For the text-containing cell, return its midpoint in [x, y] coordinate format. 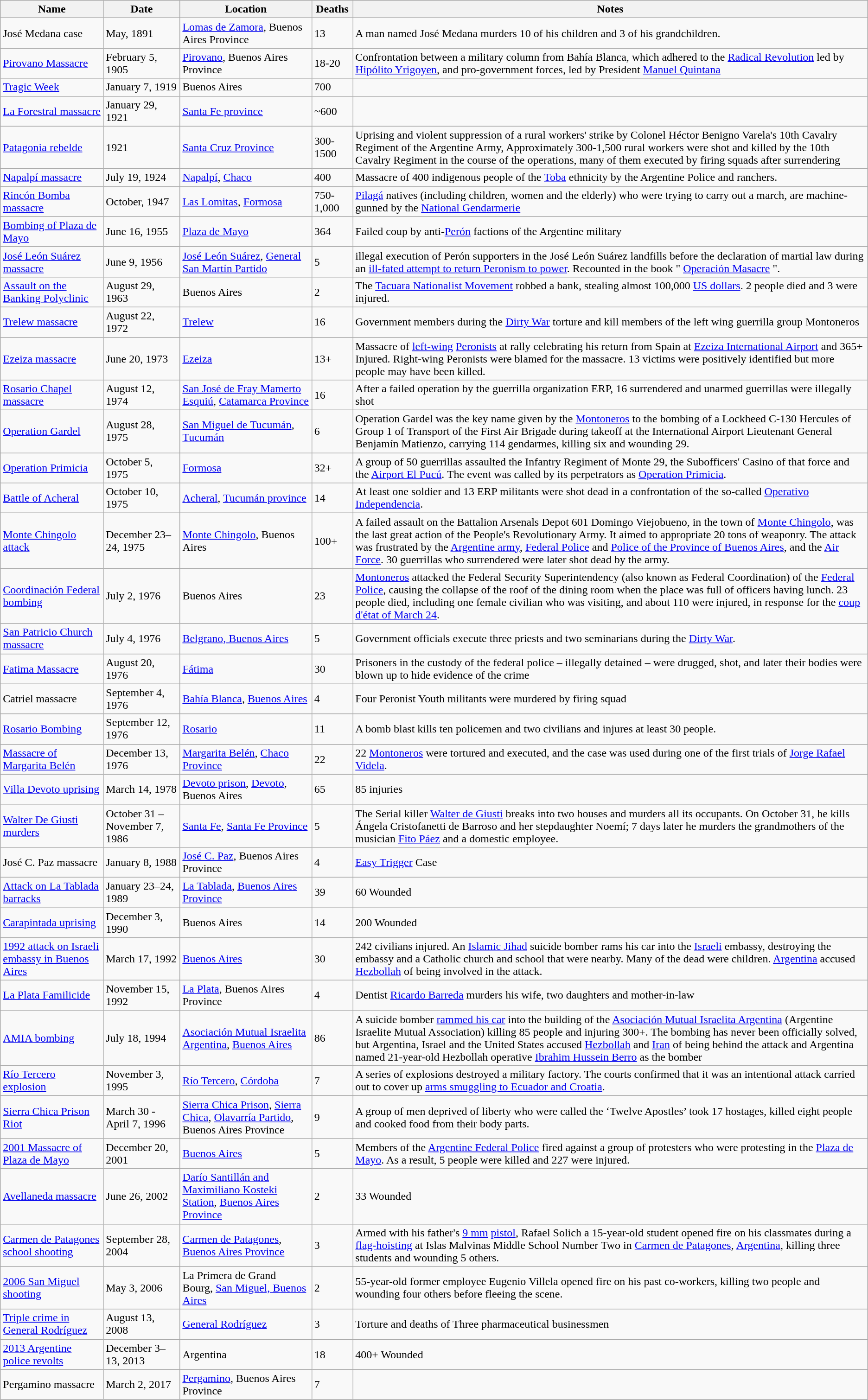
Operation Primicia [52, 468]
October, 1947 [142, 201]
January 8, 1988 [142, 862]
Formosa [246, 468]
Sierra Chica Prison, Sierra Chica, Olavarría Partido, Buenos Aires Province [246, 1117]
39 [332, 892]
June 20, 1973 [142, 359]
Operation Gardel [52, 432]
Massacre of Margarita Belén [52, 759]
Carapintada uprising [52, 923]
Las Lomitas, Formosa [246, 201]
Deaths [332, 9]
La Forestral massacre [52, 111]
Monte Chingolo, Buenos Aires [246, 541]
~600 [332, 111]
Battle of Acheral [52, 498]
2006 San Miguel shooting [52, 1288]
September 28, 2004 [142, 1245]
Bahía Blanca, Buenos Aires [246, 699]
Bombing of Plaza de Mayo [52, 232]
October 5, 1975 [142, 468]
400 [332, 178]
Rosario Chapel massacre [52, 395]
San Miguel de Tucumán, Tucumán [246, 432]
2001 Massacre of Plaza de Mayo [52, 1153]
San José de Fray Mamerto Esquiú, Catamarca Province [246, 395]
May, 1891 [142, 33]
A group of men deprived of liberty who were called the ‘Twelve Apostles’ took 17 hostages, killed eight people and cooked food from their body parts. [610, 1117]
13+ [332, 359]
Torture and deaths of Three pharmaceutical businessmen [610, 1324]
August 28, 1975 [142, 432]
100+ [332, 541]
March 2, 2017 [142, 1384]
Trelew massacre [52, 322]
July 19, 1924 [142, 178]
Trelew [246, 322]
Rincón Bomba massacre [52, 201]
José C. Paz, Buenos Aires Province [246, 862]
Catriel massacre [52, 699]
55-year-old former employee Eugenio Villela opened fire on his past co-workers, killing two people and wounding four others before fleeing the scene. [610, 1288]
23 [332, 596]
December 13, 1976 [142, 759]
José León Suárez massacre [52, 261]
Pirovano Massacre [52, 63]
A man named José Medana murders 10 of his children and 3 of his grandchildren. [610, 33]
August 13, 2008 [142, 1324]
November 3, 1995 [142, 1081]
Carmen de Patagones, Buenos Aires Province [246, 1245]
Triple crime in General Rodríguez [52, 1324]
February 5, 1905 [142, 63]
September 4, 1976 [142, 699]
March 17, 1992 [142, 959]
364 [332, 232]
1992 attack on Israeli embassy in Buenos Aires [52, 959]
18-20 [332, 63]
San Patricio Church massacre [52, 639]
August 29, 1963 [142, 292]
32+ [332, 468]
Devoto prison, Devoto, Buenos Aires [246, 789]
August 12, 1974 [142, 395]
May 3, 2006 [142, 1288]
Pergamino massacre [52, 1384]
22 [332, 759]
200 Wounded [610, 923]
October 31 – November 7, 1986 [142, 826]
After a failed operation by the guerrilla organization ERP, 16 surrendered and unarmed guerrillas were illegally shot [610, 395]
Plaza de Mayo [246, 232]
Name [52, 9]
300-1500 [332, 147]
6 [332, 432]
2013 Argentine police revolts [52, 1355]
July 4, 1976 [142, 639]
Fatima Massacre [52, 668]
La Primera de Grand Bourg, San Miguel, Buenos Aires [246, 1288]
13 [332, 33]
December 23–24, 1975 [142, 541]
José Medana case [52, 33]
Notes [610, 9]
Massacre of 400 indigenous people of the Toba ethnicity by the Argentine Police and ranchers. [610, 178]
July 2, 1976 [142, 596]
Santa Cruz Province [246, 147]
Date [142, 9]
Lomas de Zamora, Buenos Aires Province [246, 33]
November 15, 1992 [142, 996]
Villa Devoto uprising [52, 789]
Failed coup by anti-Perón factions of the Argentine military [610, 232]
Avellaneda massacre [52, 1196]
A bomb blast kills ten policemen and two civilians and injures at least 30 people. [610, 729]
Four Peronist Youth militants were murdered by firing squad [610, 699]
700 [332, 87]
85 injuries [610, 789]
1921 [142, 147]
October 10, 1975 [142, 498]
11 [332, 729]
December 3, 1990 [142, 923]
Pirovano, Buenos Aires Province [246, 63]
Dentist Ricardo Barreda murders his wife, two daughters and mother-in-law [610, 996]
Acheral, Tucumán province [246, 498]
Ezeiza [246, 359]
The Tacuara Nationalist Movement robbed a bank, stealing almost 100,000 US dollars. 2 people died and 3 were injured. [610, 292]
January 23–24, 1989 [142, 892]
Pergamino, Buenos Aires Province [246, 1384]
Río Tercero explosion [52, 1081]
Rosario Bombing [52, 729]
Santa Fe province [246, 111]
March 14, 1978 [142, 789]
Margarita Belén, Chaco Province [246, 759]
Napalpí, Chaco [246, 178]
Pilagá natives (including children, women and the elderly) who were trying to carry out a march, are machine-gunned by the National Gendarmerie [610, 201]
Napalpí massacre [52, 178]
86 [332, 1038]
December 20, 2001 [142, 1153]
Location [246, 9]
750-1,000 [332, 201]
Rosario [246, 729]
June 16, 1955 [142, 232]
Belgrano, Buenos Aires [246, 639]
Government officials execute three priests and two seminarians during the Dirty War. [610, 639]
Darío Santillán and Maximiliano Kosteki Station, Buenos Aires Province [246, 1196]
Walter De Giusti murders [52, 826]
Fátima [246, 668]
18 [332, 1355]
La Tablada, Buenos Aires Province [246, 892]
Easy Trigger Case [610, 862]
José C. Paz massacre [52, 862]
Santa Fe, Santa Fe Province [246, 826]
September 12, 1976 [142, 729]
August 22, 1972 [142, 322]
Argentina [246, 1355]
La Plata Familicide [52, 996]
Asociación Mutual Israelita Argentina, Buenos Aires [246, 1038]
June 9, 1956 [142, 261]
33 Wounded [610, 1196]
José León Suárez, General San Martín Partido [246, 261]
Carmen de Patagones school shooting [52, 1245]
January 7, 1919 [142, 87]
March 30 - April 7, 1996 [142, 1117]
Ezeiza massacre [52, 359]
Río Tercero, Córdoba [246, 1081]
Attack on La Tablada barracks [52, 892]
Government members during the Dirty War torture and kill members of the left wing guerrilla group Montoneros [610, 322]
General Rodríguez [246, 1324]
Coordinación Federal bombing [52, 596]
At least one soldier and 13 ERP militants were shot dead in a confrontation of the so-called Operativo Independencia. [610, 498]
60 Wounded [610, 892]
January 29, 1921 [142, 111]
December 3–13, 2013 [142, 1355]
65 [332, 789]
La Plata, Buenos Aires Province [246, 996]
Assault on the Banking Polyclinic [52, 292]
Sierra Chica Prison Riot [52, 1117]
AMIA bombing [52, 1038]
9 [332, 1117]
August 20, 1976 [142, 668]
Tragic Week [52, 87]
22 Montoneros were tortured and executed, and the case was used during one of the first trials of Jorge Rafael Videla. [610, 759]
June 26, 2002 [142, 1196]
400+ Wounded [610, 1355]
July 18, 1994 [142, 1038]
Monte Chingolo attack [52, 541]
Patagonia rebelde [52, 147]
